Scan for the cell matching the given text and deliver its [x, y] coordinate at center. 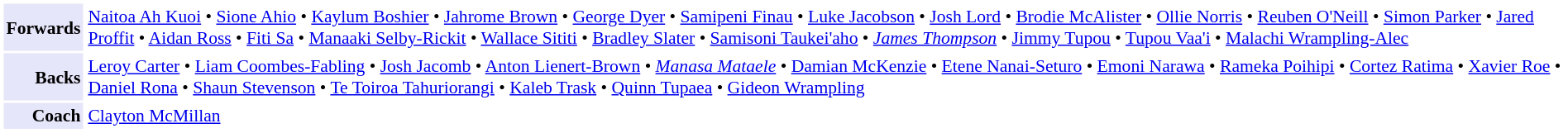
Backs [43, 76]
Clayton McMillan [825, 116]
Forwards [43, 26]
Coach [43, 116]
